Pinpoint the cell where the given text exists, returning its (x, y) midpoint coordinate. 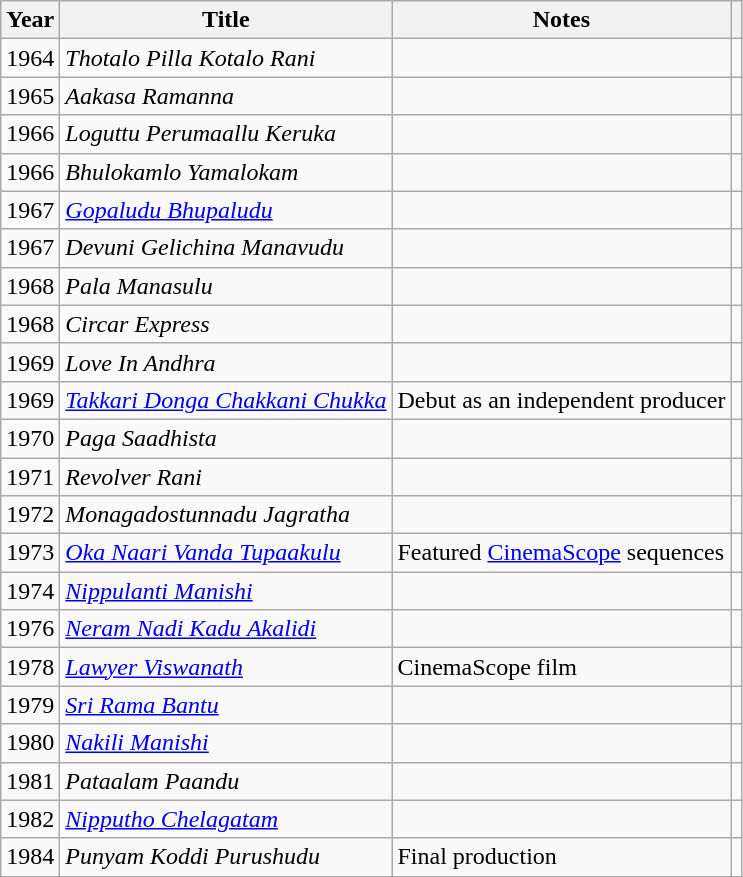
Final production (562, 857)
Title (226, 20)
1984 (30, 857)
Bhulokamlo Yamalokam (226, 172)
1971 (30, 477)
Aakasa Ramanna (226, 96)
Circar Express (226, 324)
Punyam Koddi Purushudu (226, 857)
Oka Naari Vanda Tupaakulu (226, 553)
Paga Saadhista (226, 438)
1974 (30, 591)
1978 (30, 667)
1979 (30, 705)
Notes (562, 20)
Gopaludu Bhupaludu (226, 210)
CinemaScope film (562, 667)
Debut as an independent producer (562, 400)
Pala Manasulu (226, 286)
Year (30, 20)
1982 (30, 819)
Takkari Donga Chakkani Chukka (226, 400)
1976 (30, 629)
Featured CinemaScope sequences (562, 553)
Thotalo Pilla Kotalo Rani (226, 58)
Monagadostunnadu Jagratha (226, 515)
Revolver Rani (226, 477)
1970 (30, 438)
1964 (30, 58)
Loguttu Perumaallu Keruka (226, 134)
1980 (30, 743)
Pataalam Paandu (226, 781)
1965 (30, 96)
Love In Andhra (226, 362)
Nippulanti Manishi (226, 591)
Nipputho Chelagatam (226, 819)
1973 (30, 553)
Devuni Gelichina Manavudu (226, 248)
Sri Rama Bantu (226, 705)
Nakili Manishi (226, 743)
1981 (30, 781)
Neram Nadi Kadu Akalidi (226, 629)
1972 (30, 515)
Lawyer Viswanath (226, 667)
